Provide the (X, Y) coordinate of the cell's center where the given text is located.  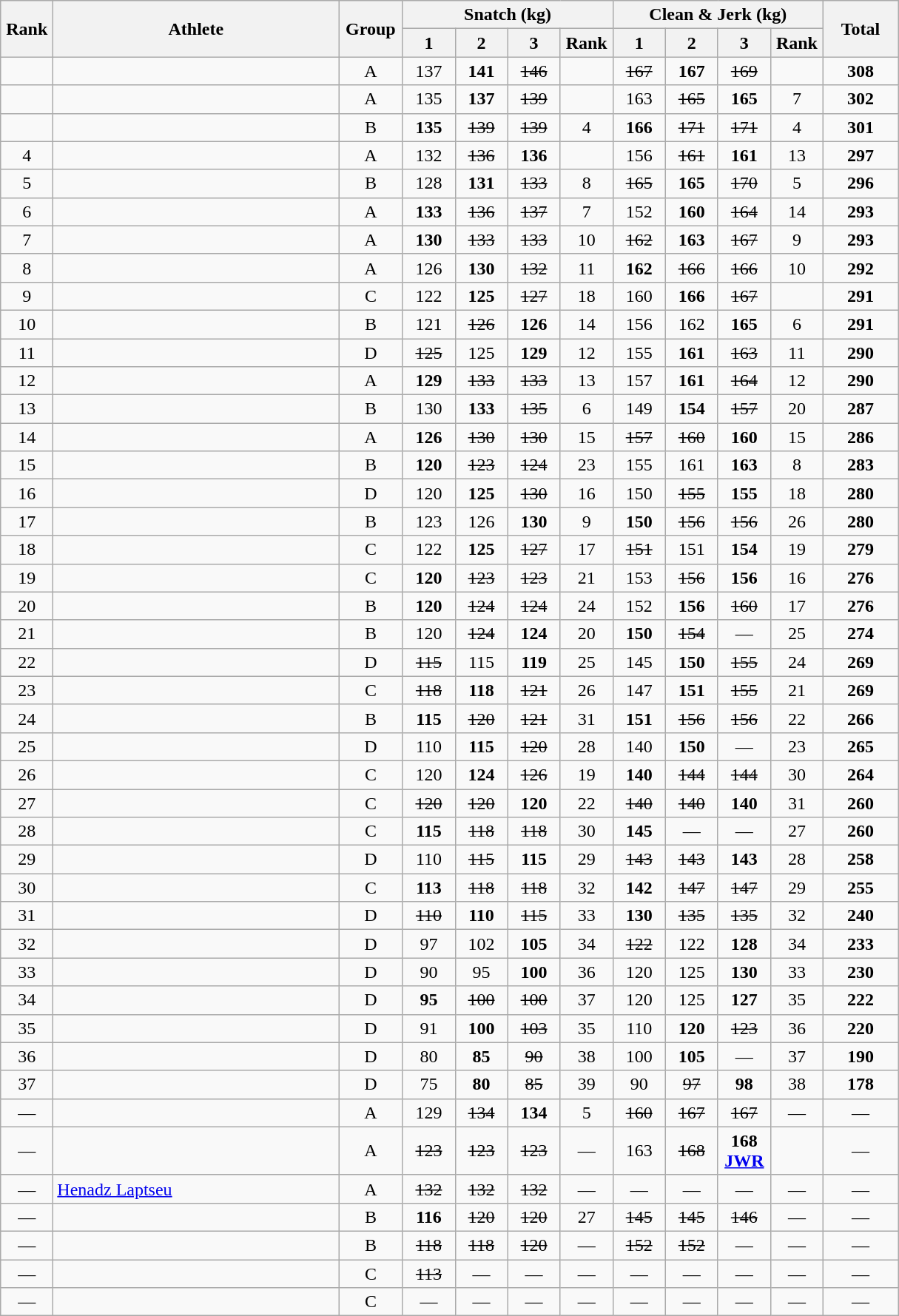
283 (860, 465)
Henadz Laptseu (196, 1189)
98 (744, 1084)
Snatch (kg) (508, 15)
153 (639, 578)
119 (534, 662)
168 (691, 1151)
233 (860, 944)
292 (860, 268)
75 (429, 1084)
102 (481, 944)
131 (481, 183)
169 (744, 71)
190 (860, 1056)
Total (860, 29)
168 JWR (744, 1151)
308 (860, 71)
279 (860, 550)
287 (860, 409)
Clean & Jerk (kg) (718, 15)
296 (860, 183)
264 (860, 775)
178 (860, 1084)
Group (371, 29)
103 (534, 1028)
Athlete (196, 29)
297 (860, 155)
142 (639, 888)
266 (860, 718)
116 (429, 1217)
274 (860, 634)
258 (860, 860)
255 (860, 888)
301 (860, 127)
286 (860, 437)
39 (586, 1084)
265 (860, 746)
240 (860, 916)
170 (744, 183)
91 (429, 1028)
302 (860, 99)
222 (860, 1000)
149 (639, 409)
230 (860, 972)
141 (481, 71)
220 (860, 1028)
